From the cell containing the given text, extract its center point as (x, y) coordinate. 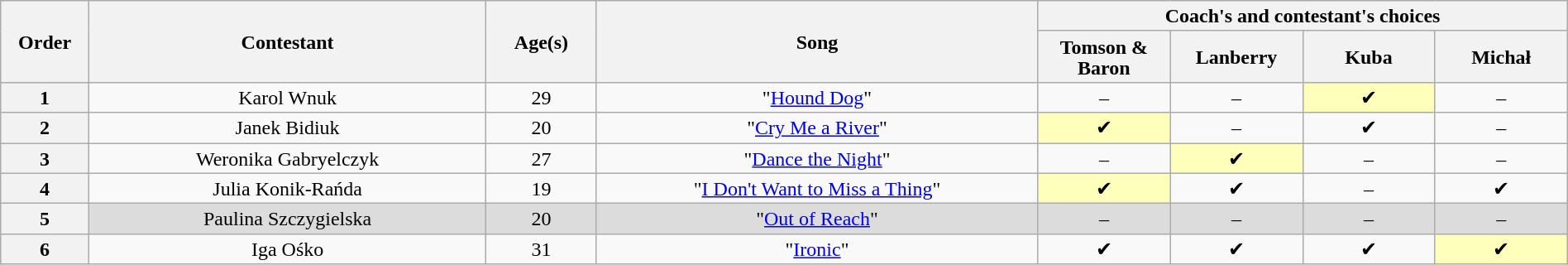
Song (817, 41)
Julia Konik-Rańda (287, 189)
Kuba (1369, 56)
31 (541, 248)
Coach's and contestant's choices (1303, 17)
2 (45, 128)
Paulina Szczygielska (287, 219)
19 (541, 189)
Contestant (287, 41)
"Dance the Night" (817, 157)
6 (45, 248)
Tomson & Baron (1104, 56)
Janek Bidiuk (287, 128)
5 (45, 219)
Weronika Gabryelczyk (287, 157)
Iga Ośko (287, 248)
"Hound Dog" (817, 98)
29 (541, 98)
Lanberry (1236, 56)
3 (45, 157)
Order (45, 41)
Michał (1501, 56)
27 (541, 157)
4 (45, 189)
Age(s) (541, 41)
"Ironic" (817, 248)
"Out of Reach" (817, 219)
Karol Wnuk (287, 98)
1 (45, 98)
"Cry Me a River" (817, 128)
"I Don't Want to Miss a Thing" (817, 189)
